Pinpoint the cell where the given text exists, returning its (X, Y) midpoint coordinate. 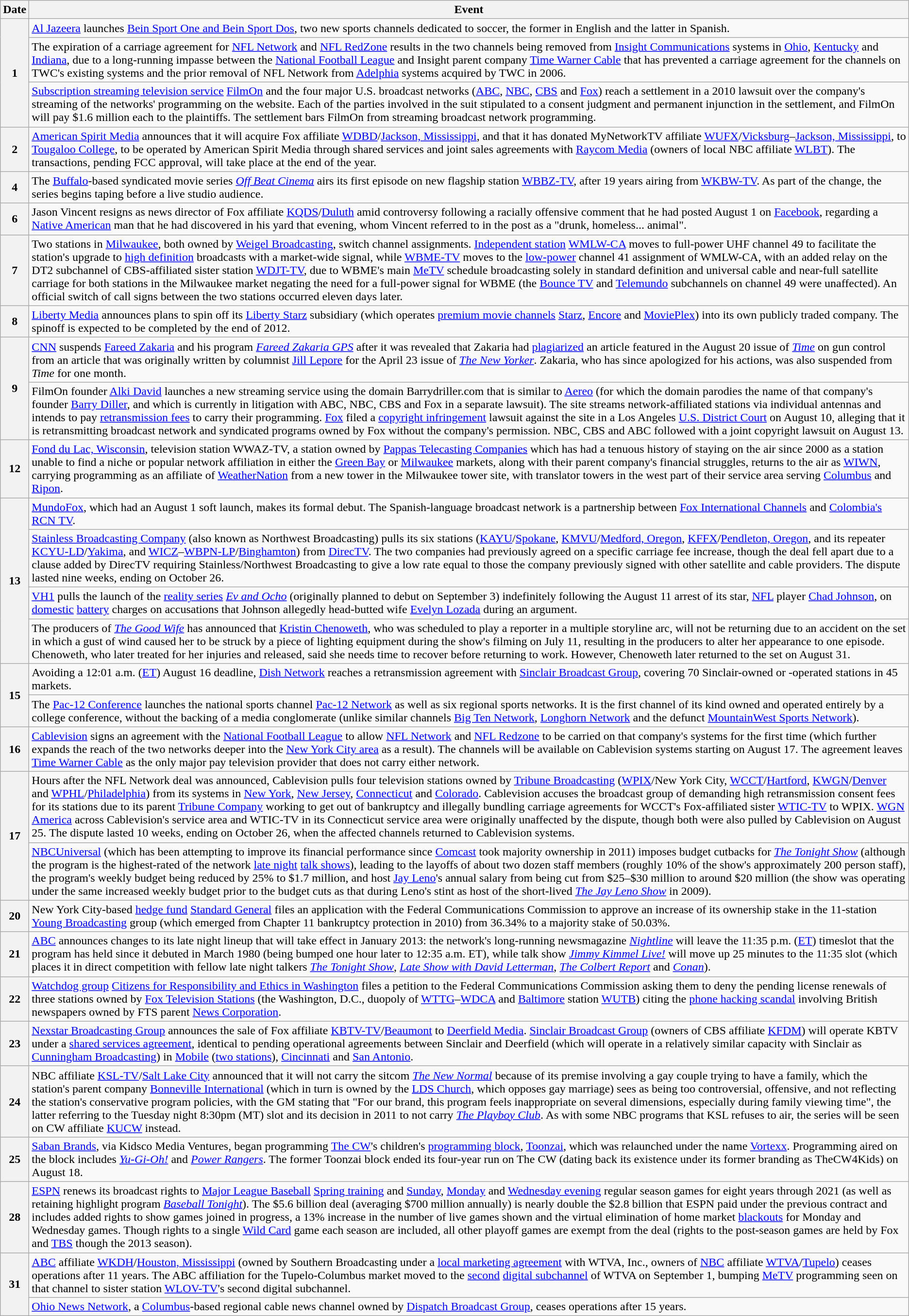
Ohio News Network, a Columbus-based regional cable news channel owned by Dispatch Broadcast Group, ceases operations after 15 years. (469, 1307)
25 (15, 1159)
21 (15, 954)
6 (15, 219)
Al Jazeera launches Bein Sport One and Bein Sport Dos, two new sports channels dedicated to soccer, the former in English and the latter in Spanish. (469, 28)
23 (15, 1043)
Date (15, 10)
15 (15, 695)
20 (15, 916)
Event (469, 10)
4 (15, 188)
24 (15, 1101)
22 (15, 999)
9 (15, 389)
31 (15, 1284)
1 (15, 73)
7 (15, 270)
12 (15, 468)
28 (15, 1217)
2 (15, 149)
13 (15, 580)
16 (15, 749)
8 (15, 322)
17 (15, 836)
